Search for the cell housing the specified text and yield its (x, y) center coordinate. 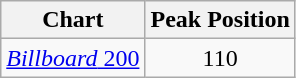
110 (220, 58)
Chart (73, 20)
Billboard 200 (73, 58)
Peak Position (220, 20)
